Search for the cell housing the specified text and yield its [X, Y] center coordinate. 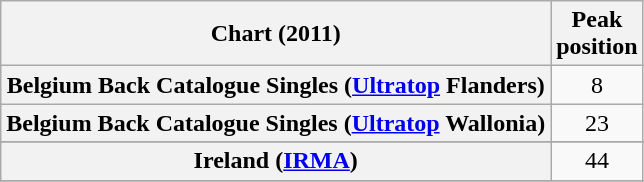
44 [597, 161]
Chart (2011) [276, 34]
8 [597, 85]
Belgium Back Catalogue Singles (Ultratop Flanders) [276, 85]
Ireland (IRMA) [276, 161]
Belgium Back Catalogue Singles (Ultratop Wallonia) [276, 123]
Peakposition [597, 34]
23 [597, 123]
